Extract the [X, Y] coordinate from the center of the cell holding the provided text.  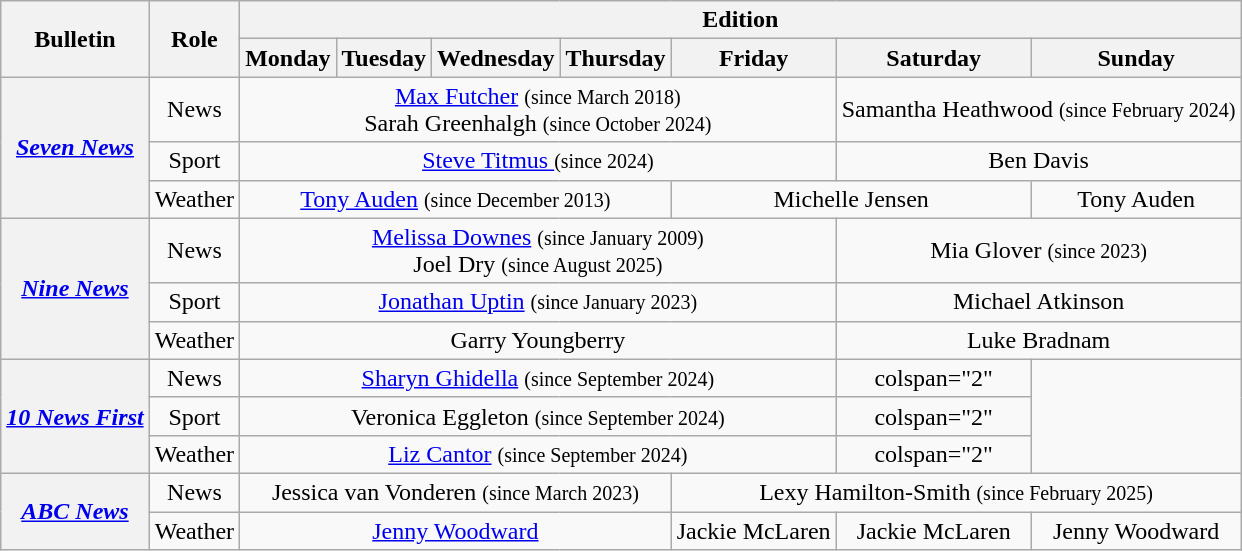
Mia Glover (since 2023) [1038, 250]
Tony Auden (since December 2013) [456, 199]
Sharyn Ghidella (since September 2024) [538, 378]
Seven News [75, 148]
Friday [754, 58]
Role [194, 39]
Max Futcher (since March 2018)Sarah Greenhalgh (since October 2024) [538, 110]
Ben Davis [1038, 161]
Steve Titmus (since 2024) [538, 161]
ABC News [75, 511]
Wednesday [496, 58]
Liz Cantor (since September 2024) [538, 454]
Veronica Eggleton (since September 2024) [538, 416]
Sunday [1136, 58]
10 News First [75, 416]
Jessica van Vonderen (since March 2023) [456, 492]
Saturday [934, 58]
Michael Atkinson [1038, 302]
Garry Youngberry [538, 340]
Samantha Heathwood (since February 2024) [1038, 110]
Edition [740, 20]
Michelle Jensen [851, 199]
Tuesday [384, 58]
Tony Auden [1136, 199]
Melissa Downes (since January 2009) Joel Dry (since August 2025) [538, 250]
Thursday [616, 58]
Lexy Hamilton-Smith (since February 2025) [956, 492]
Jonathan Uptin (since January 2023) [538, 302]
Nine News [75, 288]
Luke Bradnam [1038, 340]
Monday [288, 58]
Bulletin [75, 39]
